Capture the cell that displays the provided text and extract its [X, Y] central coordinate. 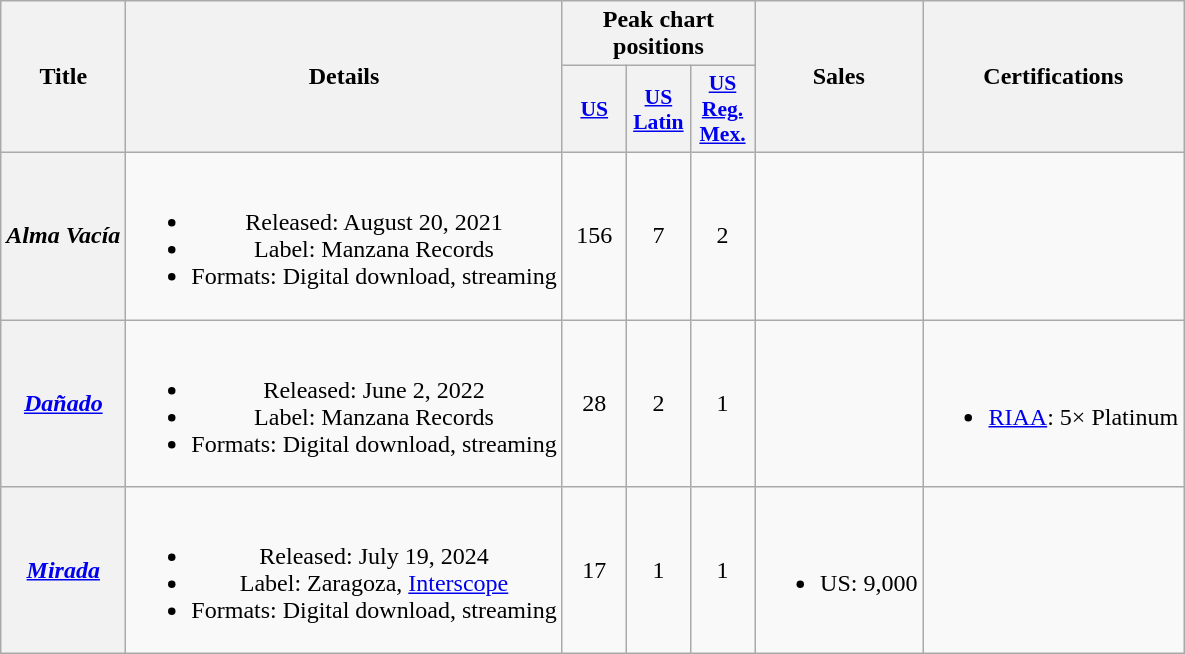
US [594, 110]
RIAA: 5× Platinum [1054, 404]
USLatin [658, 110]
7 [658, 236]
156 [594, 236]
Released: August 20, 2021Label: Manzana RecordsFormats: Digital download, streaming [344, 236]
USReg.Mex. [722, 110]
US: 9,000 [839, 570]
Mirada [64, 570]
Details [344, 77]
28 [594, 404]
Certifications [1054, 77]
Released: July 19, 2024Label: Zaragoza, InterscopeFormats: Digital download, streaming [344, 570]
Peak chart positions [658, 34]
Title [64, 77]
Released: June 2, 2022Label: Manzana RecordsFormats: Digital download, streaming [344, 404]
17 [594, 570]
Sales [839, 77]
Dañado [64, 404]
Alma Vacía [64, 236]
